Search for the cell housing the specified text and yield its (x, y) center coordinate. 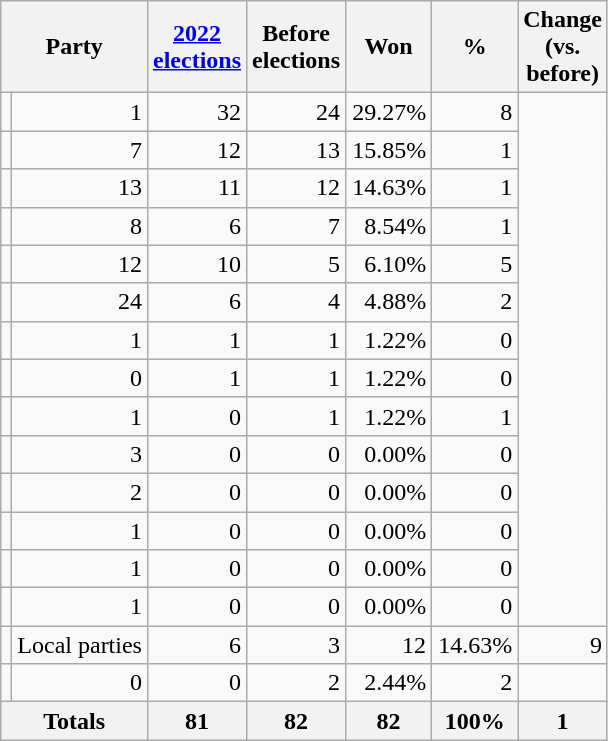
10 (196, 264)
4 (296, 302)
2.44% (389, 683)
32 (196, 112)
4.88% (389, 302)
9 (563, 645)
81 (196, 721)
Local parties (80, 645)
11 (196, 188)
8.54% (389, 226)
29.27% (389, 112)
% (475, 47)
Party (74, 47)
100% (475, 721)
Change (vs. before) (563, 47)
2022 elections (196, 47)
Before elections (296, 47)
6.10% (389, 264)
15.85% (389, 150)
Totals (74, 721)
Won (389, 47)
